Output the (x, y) coordinate of the center of the cell containing the given text.  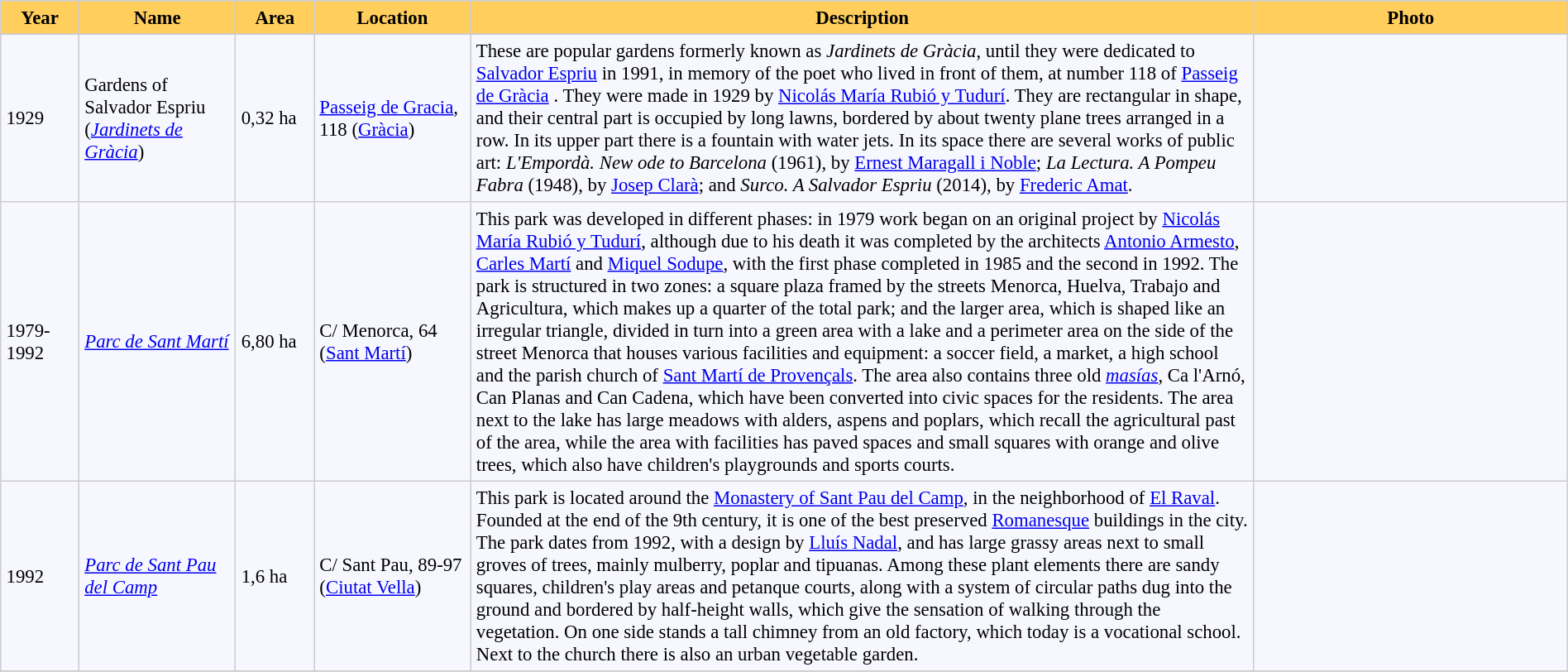
Photo (1411, 17)
Gardens of Salvador Espriu (Jardinets de Gràcia) (157, 118)
C/ Menorca, 64 (Sant Martí) (392, 342)
Parc de Sant Pau del Camp (157, 576)
Parc de Sant Martí (157, 342)
Year (40, 17)
Passeig de Gracia, 118 (Gràcia) (392, 118)
Area (275, 17)
Name (157, 17)
0,32 ha (275, 118)
6,80 ha (275, 342)
Description (862, 17)
Location (392, 17)
1929 (40, 118)
1979-1992 (40, 342)
1992 (40, 576)
C/ Sant Pau, 89-97 (Ciutat Vella) (392, 576)
1,6 ha (275, 576)
